Return [X, Y] of the center of cell containing provided text 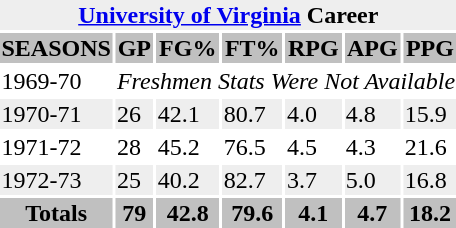
1972-73 [56, 180]
42.8 [188, 213]
25 [134, 180]
4.5 [313, 147]
APG [372, 48]
1971-72 [56, 147]
28 [134, 147]
45.2 [188, 147]
4.7 [372, 213]
FG% [188, 48]
Freshmen Stats Were Not Available [286, 81]
18.2 [430, 213]
16.8 [430, 180]
RPG [313, 48]
SEASONS [56, 48]
80.7 [252, 114]
4.3 [372, 147]
5.0 [372, 180]
1970-71 [56, 114]
FT% [252, 48]
Totals [56, 213]
4.0 [313, 114]
1969-70 [56, 81]
26 [134, 114]
21.6 [430, 147]
15.9 [430, 114]
3.7 [313, 180]
42.1 [188, 114]
4.1 [313, 213]
GP [134, 48]
PPG [430, 48]
79 [134, 213]
76.5 [252, 147]
40.2 [188, 180]
82.7 [252, 180]
79.6 [252, 213]
4.8 [372, 114]
